Provide the [X, Y] coordinate of the cell's center where the given text is located.  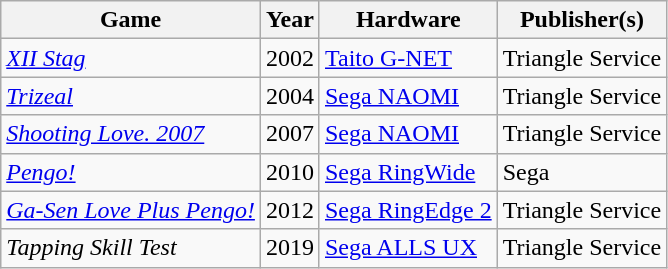
Taito G-NET [408, 58]
XII Stag [131, 58]
Sega RingWide [408, 172]
2004 [290, 96]
2007 [290, 134]
Shooting Love. 2007 [131, 134]
Sega ALLS UX [408, 248]
2002 [290, 58]
2019 [290, 248]
Game [131, 20]
Hardware [408, 20]
Tapping Skill Test [131, 248]
Pengo! [131, 172]
Ga-Sen Love Plus Pengo! [131, 210]
Trizeal [131, 96]
2010 [290, 172]
Year [290, 20]
Publisher(s) [582, 20]
Sega RingEdge 2 [408, 210]
Sega [582, 172]
2012 [290, 210]
